For the text-containing cell, return its midpoint in (X, Y) coordinate format. 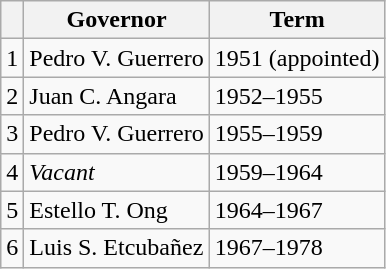
Juan C. Angara (116, 96)
1959–1964 (297, 172)
3 (12, 134)
Luis S. Etcubañez (116, 248)
2 (12, 96)
6 (12, 248)
Vacant (116, 172)
1967–1978 (297, 248)
1964–1967 (297, 210)
5 (12, 210)
Term (297, 20)
1952–1955 (297, 96)
1951 (appointed) (297, 58)
4 (12, 172)
Estello T. Ong (116, 210)
1955–1959 (297, 134)
1 (12, 58)
Governor (116, 20)
